For the text-containing cell, return its midpoint in (X, Y) coordinate format. 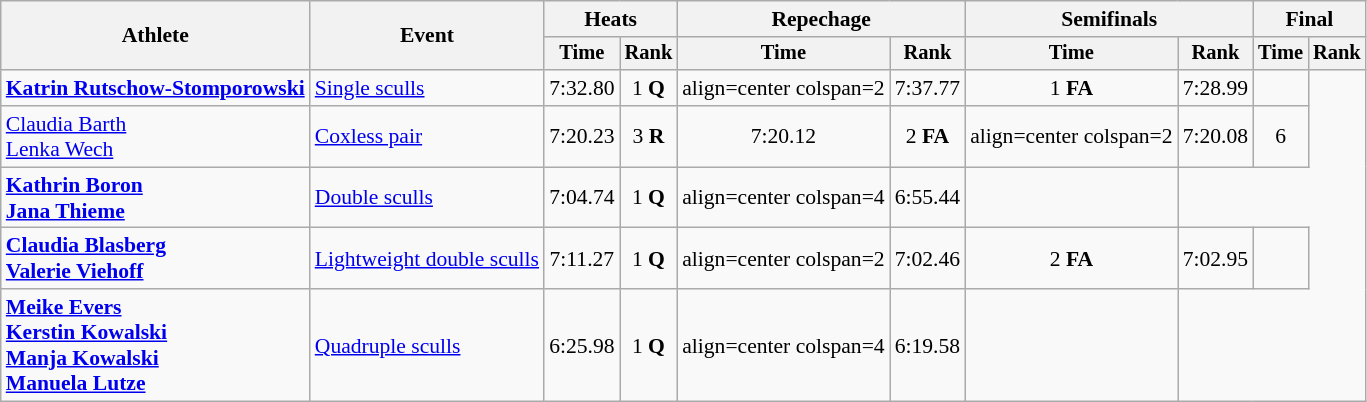
6:19.58 (928, 345)
Claudia Barth Lenka Wech (156, 136)
Event (427, 36)
7:28.99 (1216, 88)
Coxless pair (427, 136)
6 (1280, 136)
Single sculls (427, 88)
7:02.95 (1216, 258)
Quadruple sculls (427, 345)
Meike Evers Kerstin Kowalski Manja Kowalski Manuela Lutze (156, 345)
Katrin Rutschow-Stomporowski (156, 88)
7:20.12 (783, 136)
Semifinals (1109, 19)
Lightweight double sculls (427, 258)
3 R (649, 136)
Final (1309, 19)
7:20.23 (582, 136)
Heats (610, 19)
1 FA (1071, 88)
7:11.27 (582, 258)
7:37.77 (928, 88)
7:04.74 (582, 198)
Repechage (821, 19)
Athlete (156, 36)
7:20.08 (1216, 136)
Double sculls (427, 198)
Claudia Blasberg Valerie Viehoff (156, 258)
Kathrin Boron Jana Thieme (156, 198)
7:32.80 (582, 88)
7:02.46 (928, 258)
6:55.44 (928, 198)
6:25.98 (582, 345)
